Find where the given text appears and provide that cell's center as (X, Y) coordinate. 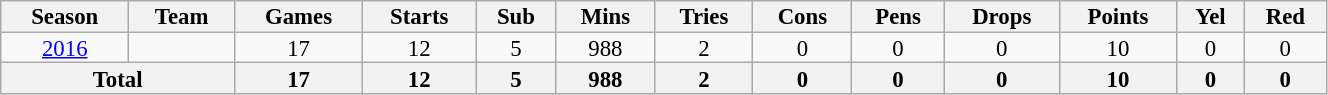
Total (118, 78)
Starts (420, 16)
Points (1118, 16)
Drops (1002, 16)
Red (1285, 16)
Team (182, 16)
Games (299, 16)
Season (65, 16)
Sub (516, 16)
Pens (898, 16)
Yel (1211, 16)
2016 (65, 48)
Tries (704, 16)
Mins (606, 16)
Cons (802, 16)
